Provide the [x, y] coordinate of the cell's center where the given text is located.  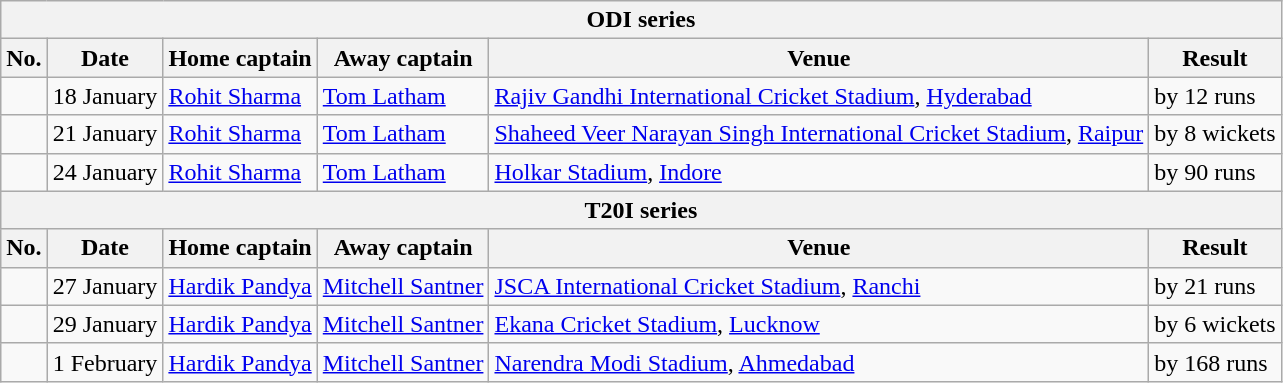
24 January [105, 172]
Holkar Stadium, Indore [819, 172]
27 January [105, 286]
29 January [105, 324]
ODI series [641, 20]
1 February [105, 362]
Shaheed Veer Narayan Singh International Cricket Stadium, Raipur [819, 134]
by 6 wickets [1215, 324]
by 12 runs [1215, 96]
by 168 runs [1215, 362]
18 January [105, 96]
Narendra Modi Stadium, Ahmedabad [819, 362]
by 90 runs [1215, 172]
by 21 runs [1215, 286]
Rajiv Gandhi International Cricket Stadium, Hyderabad [819, 96]
21 January [105, 134]
Ekana Cricket Stadium, Lucknow [819, 324]
by 8 wickets [1215, 134]
T20I series [641, 210]
JSCA International Cricket Stadium, Ranchi [819, 286]
